Capture the cell that displays the provided text and extract its [X, Y] central coordinate. 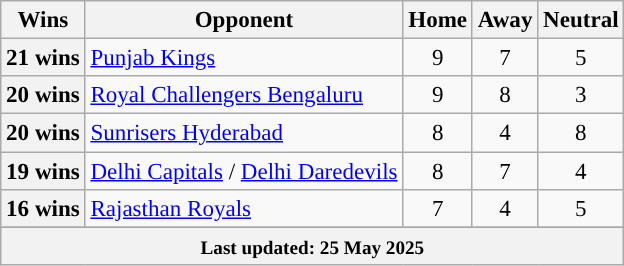
Rajasthan Royals [244, 209]
19 wins [43, 171]
Royal Challengers Bengaluru [244, 95]
Away [504, 20]
Last updated: 25 May 2025 [312, 246]
16 wins [43, 209]
Sunrisers Hyderabad [244, 133]
21 wins [43, 58]
3 [581, 95]
Delhi Capitals / Delhi Daredevils [244, 171]
Punjab Kings [244, 58]
Wins [43, 20]
Home [438, 20]
Opponent [244, 20]
Neutral [581, 20]
